Scan for the cell matching the given text and deliver its (x, y) coordinate at center. 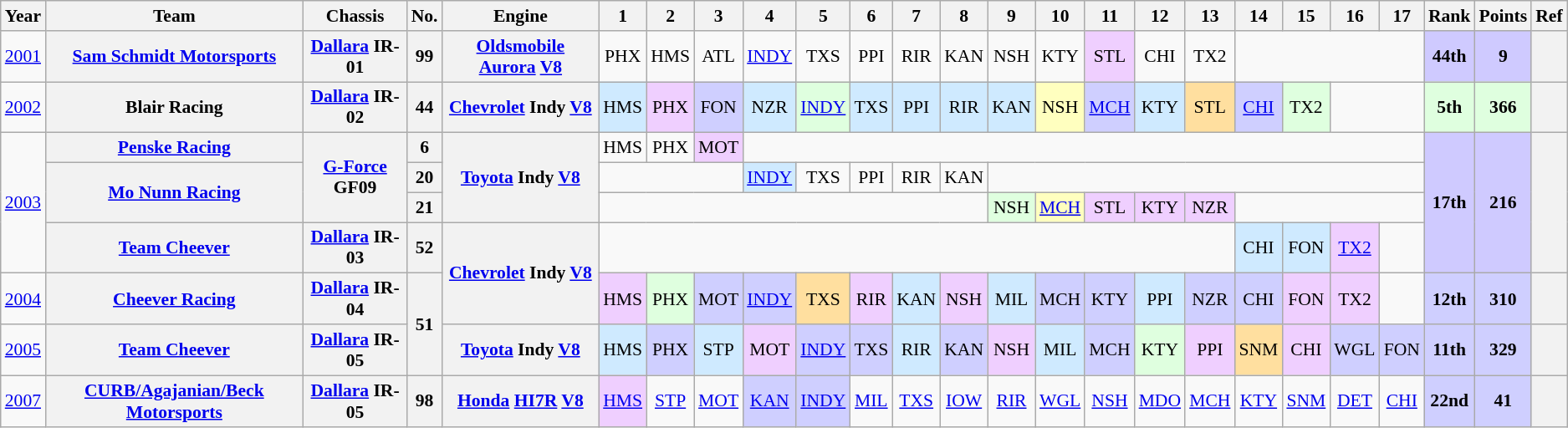
Sam Schmidt Motorsports (174, 57)
310 (1503, 299)
7 (917, 16)
2001 (23, 57)
Points (1503, 16)
52 (425, 247)
2 (671, 16)
Chassis (355, 16)
2004 (23, 299)
Dallara IR-03 (355, 247)
10 (1060, 16)
MDO (1161, 401)
366 (1503, 107)
2003 (23, 203)
44th (1450, 57)
8 (963, 16)
13 (1209, 16)
Dallara IR-01 (355, 57)
Cheever Racing (174, 299)
20 (425, 178)
11th (1450, 349)
Rank (1450, 16)
Ref (1549, 16)
Engine (520, 16)
Penske Racing (174, 148)
16 (1355, 16)
12 (1161, 16)
99 (425, 57)
329 (1503, 349)
51 (425, 324)
98 (425, 401)
2007 (23, 401)
4 (769, 16)
2005 (23, 349)
17 (1402, 16)
5 (823, 16)
15 (1306, 16)
Dallara IR-04 (355, 299)
11 (1109, 16)
14 (1258, 16)
Team (174, 16)
DET (1355, 401)
Dallara IR-02 (355, 107)
12th (1450, 299)
No. (425, 16)
22nd (1450, 401)
Mo Nunn Racing (174, 192)
IOW (963, 401)
Honda HI7R V8 (520, 401)
3 (718, 16)
41 (1503, 401)
44 (425, 107)
ATL (718, 57)
216 (1503, 203)
G-Force GF09 (355, 177)
21 (425, 207)
Blair Racing (174, 107)
1 (622, 16)
2002 (23, 107)
Year (23, 16)
CURB/Agajanian/Beck Motorsports (174, 401)
17th (1450, 203)
5th (1450, 107)
Oldsmobile Aurora V8 (520, 57)
